Return [X, Y] of the center of cell containing provided text 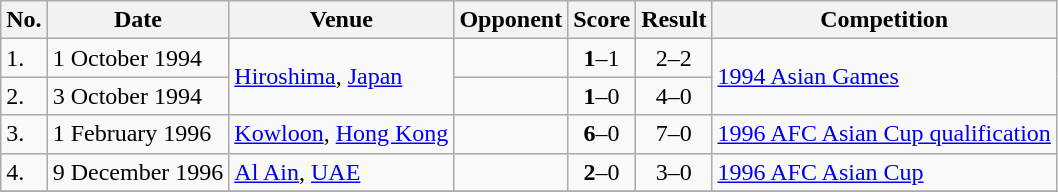
Al Ain, UAE [342, 172]
9 December 1996 [138, 172]
2–0 [602, 172]
Date [138, 20]
Venue [342, 20]
4–0 [674, 96]
1 October 1994 [138, 58]
1–1 [602, 58]
Score [602, 20]
2. [24, 96]
1. [24, 58]
Result [674, 20]
Hiroshima, Japan [342, 77]
Kowloon, Hong Kong [342, 134]
1–0 [602, 96]
2–2 [674, 58]
7–0 [674, 134]
Competition [884, 20]
3–0 [674, 172]
3. [24, 134]
3 October 1994 [138, 96]
Opponent [511, 20]
1 February 1996 [138, 134]
6–0 [602, 134]
1994 Asian Games [884, 77]
4. [24, 172]
No. [24, 20]
1996 AFC Asian Cup [884, 172]
1996 AFC Asian Cup qualification [884, 134]
